Locate the cell with the specified text and output its (x, y) center coordinate. 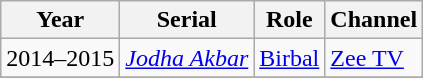
Birbal (290, 58)
Zee TV (374, 58)
Jodha Akbar (187, 58)
Year (60, 20)
Serial (187, 20)
Channel (374, 20)
2014–2015 (60, 58)
Role (290, 20)
